Provide the (X, Y) coordinate of the cell's center where the given text is located.  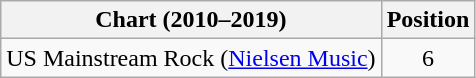
Chart (2010–2019) (191, 20)
6 (428, 58)
Position (428, 20)
US Mainstream Rock (Nielsen Music) (191, 58)
